Output the [X, Y] coordinate of the center of the cell containing the given text.  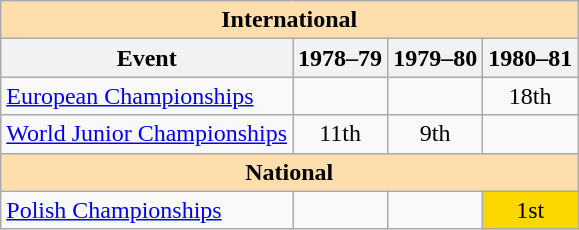
1978–79 [340, 58]
9th [436, 134]
World Junior Championships [147, 134]
National [290, 172]
European Championships [147, 96]
1st [530, 210]
1979–80 [436, 58]
1980–81 [530, 58]
11th [340, 134]
Polish Championships [147, 210]
Event [147, 58]
18th [530, 96]
International [290, 20]
